Output the (x, y) coordinate of the center of the cell containing the given text.  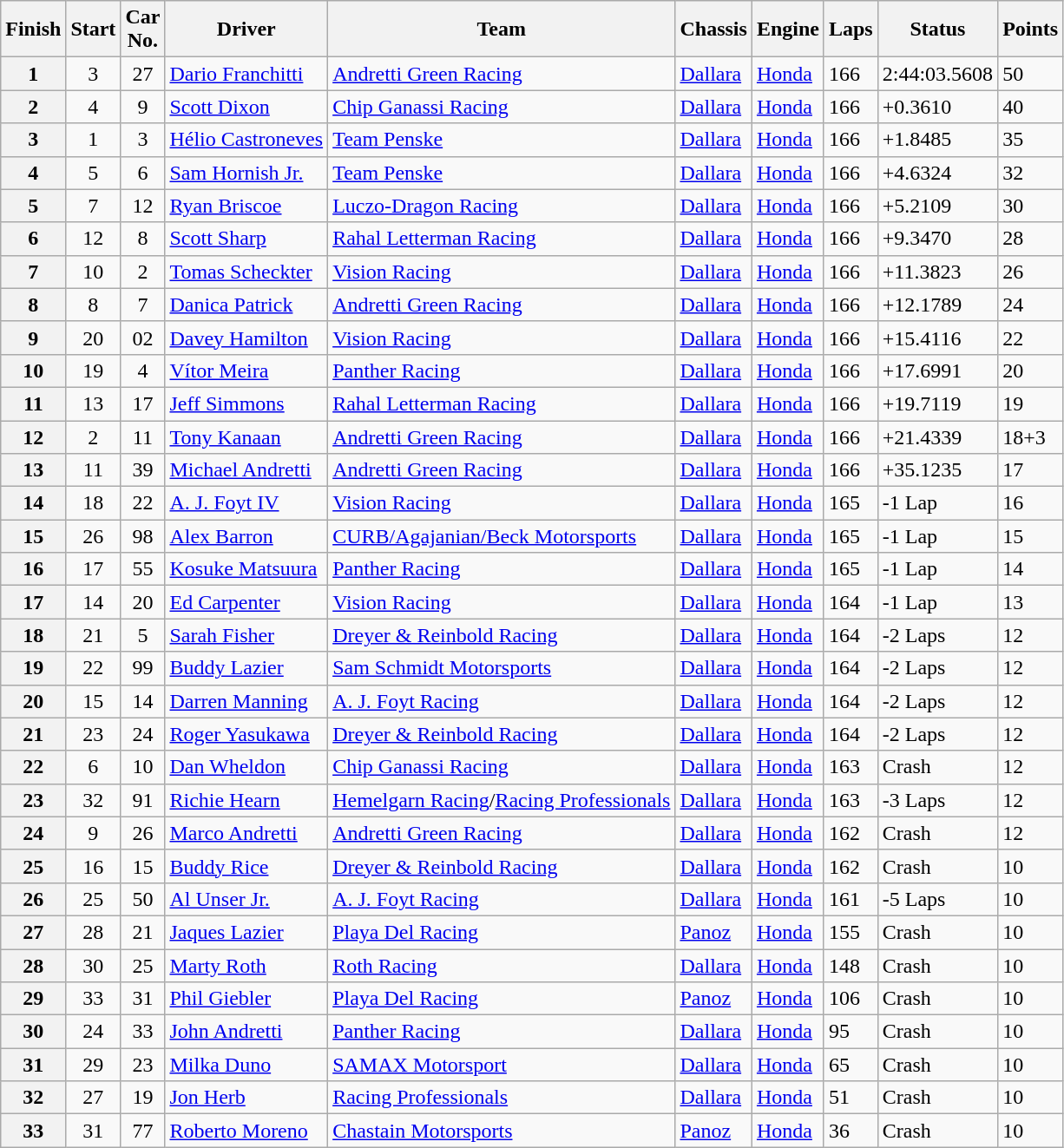
Jeff Simmons (246, 403)
Status (937, 30)
Driver (246, 30)
+35.1235 (937, 470)
John Andretti (246, 1032)
+1.8485 (937, 140)
Buddy Lazier (246, 668)
36 (851, 1131)
Sam Hornish Jr. (246, 173)
Tony Kanaan (246, 436)
Roberto Moreno (246, 1131)
Marco Andretti (246, 833)
Davey Hamilton (246, 338)
Vítor Meira (246, 371)
+5.2109 (937, 206)
Marty Roth (246, 966)
Al Unser Jr. (246, 899)
77 (142, 1131)
40 (1031, 107)
Danica Patrick (246, 305)
Sarah Fisher (246, 635)
Scott Dixon (246, 107)
95 (851, 1032)
02 (142, 338)
Chastain Motorsports (502, 1131)
+11.3823 (937, 272)
91 (142, 800)
Kosuke Matsuura (246, 569)
98 (142, 536)
106 (851, 999)
Roger Yasukawa (246, 734)
99 (142, 668)
Tomas Scheckter (246, 272)
Dan Wheldon (246, 767)
SAMAX Motorsport (502, 1065)
Michael Andretti (246, 470)
35 (1031, 140)
Team (502, 30)
Laps (851, 30)
155 (851, 932)
Ryan Briscoe (246, 206)
51 (851, 1098)
Milka Duno (246, 1065)
-3 Laps (937, 800)
148 (851, 966)
Jaques Lazier (246, 932)
Start (94, 30)
Racing Professionals (502, 1098)
Darren Manning (246, 701)
Finish (33, 30)
Luczo-Dragon Racing (502, 206)
Ed Carpenter (246, 602)
Points (1031, 30)
39 (142, 470)
Buddy Rice (246, 866)
Jon Herb (246, 1098)
+21.4339 (937, 436)
+4.6324 (937, 173)
Alex Barron (246, 536)
Scott Sharp (246, 239)
Phil Giebler (246, 999)
161 (851, 899)
Hemelgarn Racing/Racing Professionals (502, 800)
+15.4116 (937, 338)
Engine (788, 30)
-5 Laps (937, 899)
Hélio Castroneves (246, 140)
CURB/Agajanian/Beck Motorsports (502, 536)
65 (851, 1065)
+19.7119 (937, 403)
Chassis (713, 30)
+17.6991 (937, 371)
55 (142, 569)
+0.3610 (937, 107)
+9.3470 (937, 239)
CarNo. (142, 30)
Richie Hearn (246, 800)
18+3 (1031, 436)
+12.1789 (937, 305)
Dario Franchitti (246, 74)
A. J. Foyt IV (246, 503)
Sam Schmidt Motorsports (502, 668)
Roth Racing (502, 966)
2:44:03.5608 (937, 74)
